Pinpoint the cell where the given text exists, returning its (x, y) midpoint coordinate. 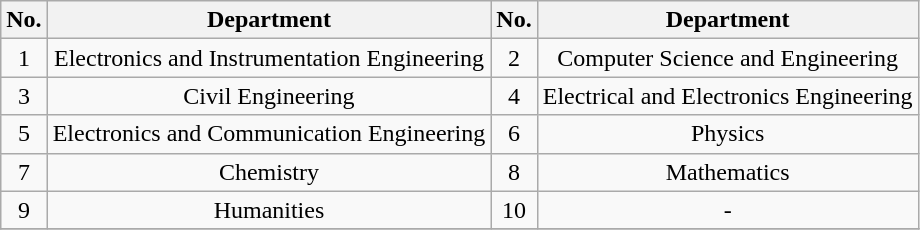
Electrical and Electronics Engineering (728, 96)
Civil Engineering (269, 96)
7 (24, 172)
Mathematics (728, 172)
1 (24, 58)
Physics (728, 134)
Chemistry (269, 172)
9 (24, 210)
6 (514, 134)
8 (514, 172)
2 (514, 58)
- (728, 210)
4 (514, 96)
Electronics and Communication Engineering (269, 134)
10 (514, 210)
Computer Science and Engineering (728, 58)
Electronics and Instrumentation Engineering (269, 58)
3 (24, 96)
Humanities (269, 210)
5 (24, 134)
